For the text-containing cell, return its midpoint in [X, Y] coordinate format. 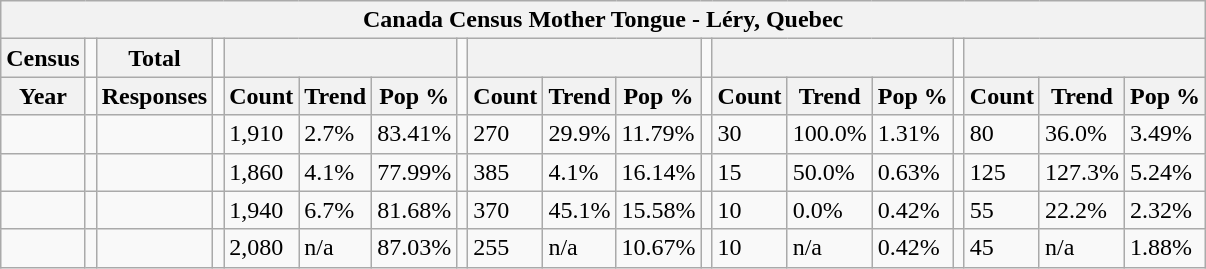
30 [750, 134]
2,080 [262, 248]
1,860 [262, 172]
15 [750, 172]
2.32% [1164, 210]
6.7% [336, 210]
83.41% [414, 134]
3.49% [1164, 134]
22.2% [1082, 210]
29.9% [580, 134]
87.03% [414, 248]
1,910 [262, 134]
Year [43, 96]
10.67% [658, 248]
77.99% [414, 172]
370 [506, 210]
11.79% [658, 134]
270 [506, 134]
2.7% [336, 134]
36.0% [1082, 134]
50.0% [830, 172]
15.58% [658, 210]
81.68% [414, 210]
Census [43, 58]
1,940 [262, 210]
1.88% [1164, 248]
45.1% [580, 210]
127.3% [1082, 172]
Canada Census Mother Tongue - Léry, Quebec [604, 20]
100.0% [830, 134]
1.31% [912, 134]
0.0% [830, 210]
Total [154, 58]
55 [1002, 210]
255 [506, 248]
125 [1002, 172]
5.24% [1164, 172]
Responses [154, 96]
45 [1002, 248]
80 [1002, 134]
385 [506, 172]
0.63% [912, 172]
16.14% [658, 172]
